Return the [x, y] coordinate for the center point of the cell that contains the specified text.  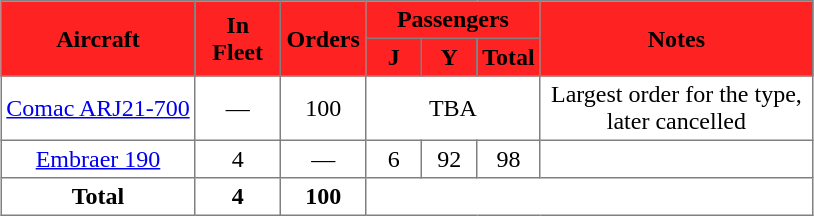
Embraer 190 [98, 159]
92 [449, 159]
TBA [453, 108]
Orders [323, 38]
In Fleet [238, 38]
Passengers [453, 20]
Aircraft [98, 38]
98 [508, 159]
Comac ARJ21-700 [98, 108]
Y [449, 57]
6 [394, 159]
Largest order for the type, later cancelled [676, 108]
J [394, 57]
Notes [676, 38]
